Return (x, y) of the center of cell containing provided text 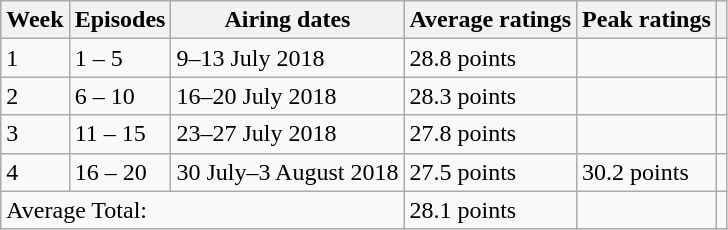
Airing dates (288, 20)
27.5 points (490, 172)
28.8 points (490, 58)
2 (35, 96)
1 (35, 58)
Average Total: (202, 210)
4 (35, 172)
16–20 July 2018 (288, 96)
Week (35, 20)
23–27 July 2018 (288, 134)
27.8 points (490, 134)
Episodes (120, 20)
28.1 points (490, 210)
Peak ratings (647, 20)
6 – 10 (120, 96)
30.2 points (647, 172)
Average ratings (490, 20)
9–13 July 2018 (288, 58)
30 July–3 August 2018 (288, 172)
11 – 15 (120, 134)
28.3 points (490, 96)
1 – 5 (120, 58)
16 – 20 (120, 172)
3 (35, 134)
